Capture the cell that displays the provided text and extract its [x, y] central coordinate. 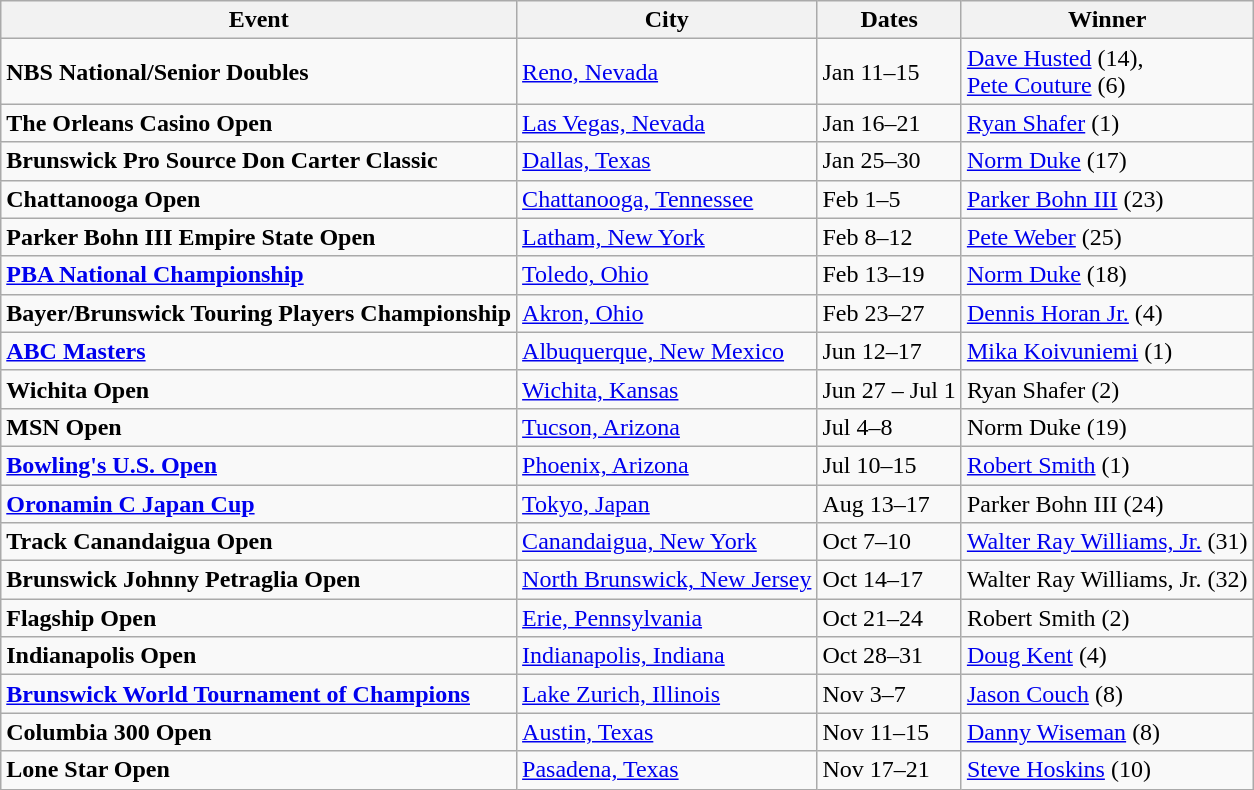
Robert Smith (2) [1107, 618]
Nov 17–21 [889, 770]
Jun 27 – Jul 1 [889, 389]
Track Canandaigua Open [259, 542]
The Orleans Casino Open [259, 123]
Akron, Ohio [667, 313]
Phoenix, Arizona [667, 465]
Las Vegas, Nevada [667, 123]
PBA National Championship [259, 275]
NBS National/Senior Doubles [259, 72]
Lone Star Open [259, 770]
City [667, 20]
Indianapolis Open [259, 656]
Parker Bohn III (23) [1107, 199]
Winner [1107, 20]
Feb 23–27 [889, 313]
Walter Ray Williams, Jr. (31) [1107, 542]
Oct 28–31 [889, 656]
Oct 14–17 [889, 580]
Jul 10–15 [889, 465]
Bowling's U.S. Open [259, 465]
Indianapolis, Indiana [667, 656]
Dallas, Texas [667, 161]
Jun 12–17 [889, 351]
Mika Koivuniemi (1) [1107, 351]
Pete Weber (25) [1107, 237]
Aug 13–17 [889, 503]
Norm Duke (18) [1107, 275]
Ryan Shafer (2) [1107, 389]
Jan 16–21 [889, 123]
Chattanooga, Tennessee [667, 199]
Jan 25–30 [889, 161]
Tucson, Arizona [667, 427]
Danny Wiseman (8) [1107, 732]
Canandaigua, New York [667, 542]
ABC Masters [259, 351]
Steve Hoskins (10) [1107, 770]
Reno, Nevada [667, 72]
Lake Zurich, Illinois [667, 694]
Wichita, Kansas [667, 389]
Parker Bohn III (24) [1107, 503]
Columbia 300 Open [259, 732]
Latham, New York [667, 237]
Tokyo, Japan [667, 503]
Oronamin C Japan Cup [259, 503]
Nov 11–15 [889, 732]
Feb 8–12 [889, 237]
Oct 7–10 [889, 542]
Nov 3–7 [889, 694]
Jan 11–15 [889, 72]
Toledo, Ohio [667, 275]
Feb 1–5 [889, 199]
North Brunswick, New Jersey [667, 580]
MSN Open [259, 427]
Oct 21–24 [889, 618]
Chattanooga Open [259, 199]
Albuquerque, New Mexico [667, 351]
Ryan Shafer (1) [1107, 123]
Event [259, 20]
Norm Duke (17) [1107, 161]
Wichita Open [259, 389]
Erie, Pennsylvania [667, 618]
Walter Ray Williams, Jr. (32) [1107, 580]
Doug Kent (4) [1107, 656]
Dennis Horan Jr. (4) [1107, 313]
Dave Husted (14),Pete Couture (6) [1107, 72]
Norm Duke (19) [1107, 427]
Brunswick Pro Source Don Carter Classic [259, 161]
Bayer/Brunswick Touring Players Championship [259, 313]
Flagship Open [259, 618]
Brunswick Johnny Petraglia Open [259, 580]
Jason Couch (8) [1107, 694]
Dates [889, 20]
Pasadena, Texas [667, 770]
Robert Smith (1) [1107, 465]
Parker Bohn III Empire State Open [259, 237]
Feb 13–19 [889, 275]
Jul 4–8 [889, 427]
Brunswick World Tournament of Champions [259, 694]
Austin, Texas [667, 732]
